Return (X, Y) of the center of cell containing provided text 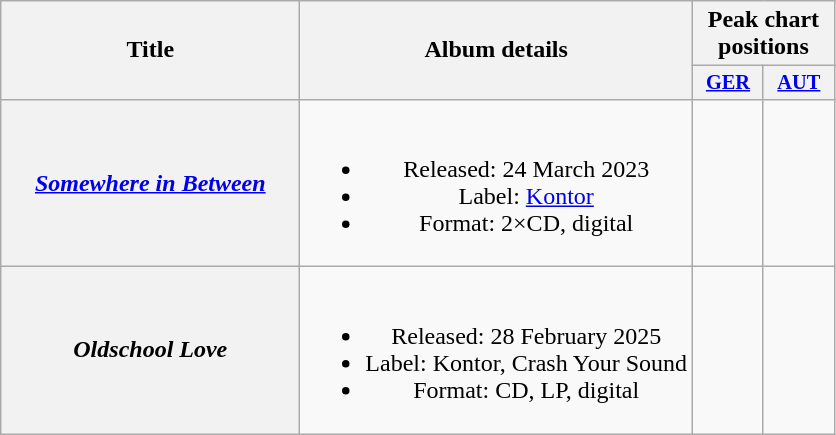
AUT (798, 83)
Title (150, 50)
Oldschool Love (150, 350)
Released: 24 March 2023Label: KontorFormat: 2×CD, digital (496, 182)
GER (728, 83)
Somewhere in Between (150, 182)
Album details (496, 50)
Peak chart positions (764, 34)
Released: 28 February 2025Label: Kontor, Crash Your SoundFormat: CD, LP, digital (496, 350)
